Output the [x, y] coordinate of the center of the cell containing the given text.  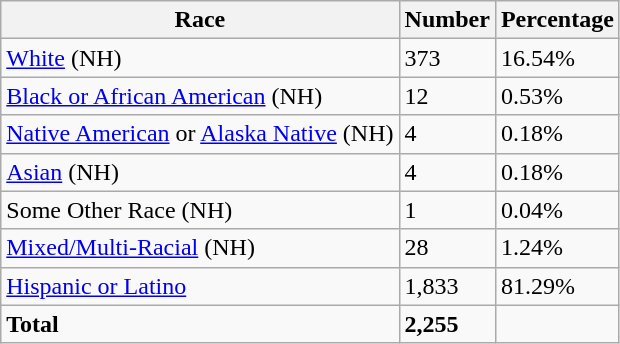
1 [447, 210]
Race [200, 20]
373 [447, 58]
Hispanic or Latino [200, 286]
0.04% [557, 210]
12 [447, 96]
Black or African American (NH) [200, 96]
28 [447, 248]
White (NH) [200, 58]
Native American or Alaska Native (NH) [200, 134]
1.24% [557, 248]
Asian (NH) [200, 172]
Total [200, 324]
Mixed/Multi-Racial (NH) [200, 248]
16.54% [557, 58]
1,833 [447, 286]
0.53% [557, 96]
Some Other Race (NH) [200, 210]
2,255 [447, 324]
Percentage [557, 20]
81.29% [557, 286]
Number [447, 20]
